Locate the cell with the specified text and output its (x, y) center coordinate. 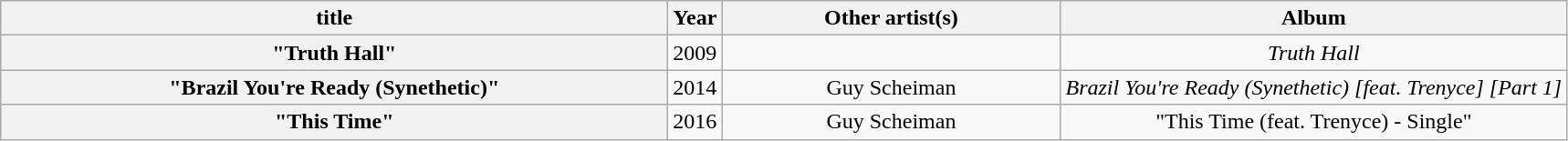
2016 (695, 122)
Brazil You're Ready (Synethetic) [feat. Trenyce] [Part 1] (1314, 87)
Truth Hall (1314, 53)
title (334, 18)
2009 (695, 53)
"Brazil You're Ready (Synethetic)" (334, 87)
"Truth Hall" (334, 53)
2014 (695, 87)
Album (1314, 18)
Year (695, 18)
"This Time" (334, 122)
"This Time (feat. Trenyce) - Single" (1314, 122)
Other artist(s) (891, 18)
